Scan for the cell matching the given text and deliver its (x, y) coordinate at center. 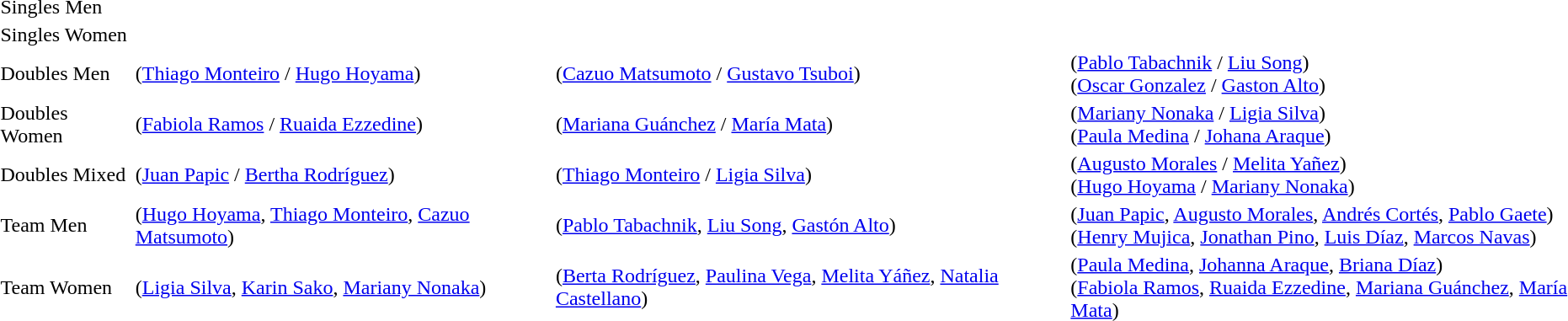
(Hugo Hoyama, Thiago Monteiro, Cazuo Matsumoto) (343, 226)
(Cazuo Matsumoto / Gustavo Tsuboi) (810, 74)
(Juan Papic / Bertha Rodríguez) (343, 175)
(Fabiola Ramos / Ruaida Ezzedine) (343, 125)
(Mariana Guánchez / María Mata) (810, 125)
(Pablo Tabachnik, Liu Song, Gastón Alto) (810, 226)
(Thiago Monteiro / Ligia Silva) (810, 175)
(Thiago Monteiro / Hugo Hoyama) (343, 74)
